Output the (X, Y) coordinate of the center of the cell containing the given text.  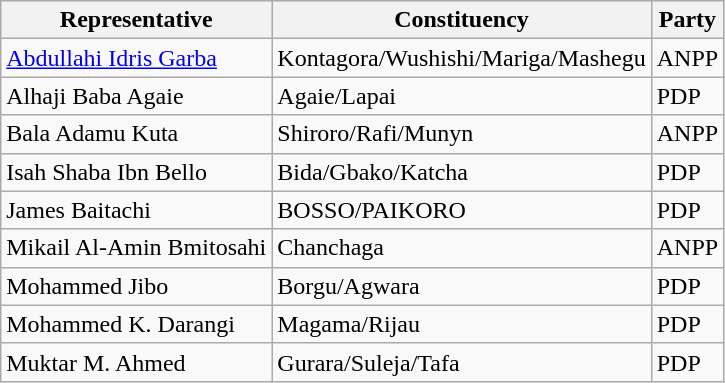
Mohammed K. Darangi (136, 324)
Alhaji Baba Agaie (136, 96)
Isah Shaba Ibn Bello (136, 172)
Abdullahi Idris Garba (136, 58)
Borgu/Agwara (462, 286)
Bida/Gbako/Katcha (462, 172)
Mohammed Jibo (136, 286)
Gurara/Suleja/Tafa (462, 362)
Muktar M. Ahmed (136, 362)
Magama/Rijau (462, 324)
Mikail Al-Amin Bmitosahi (136, 248)
Shiroro/Rafi/Munyn (462, 134)
Representative (136, 20)
Party (687, 20)
Kontagora/Wushishi/Mariga/Mashegu (462, 58)
BOSSO/PAIKORO (462, 210)
Chanchaga (462, 248)
Constituency (462, 20)
Agaie/Lapai (462, 96)
James Baitachi (136, 210)
Bala Adamu Kuta (136, 134)
